Return [X, Y] of the center of cell containing provided text 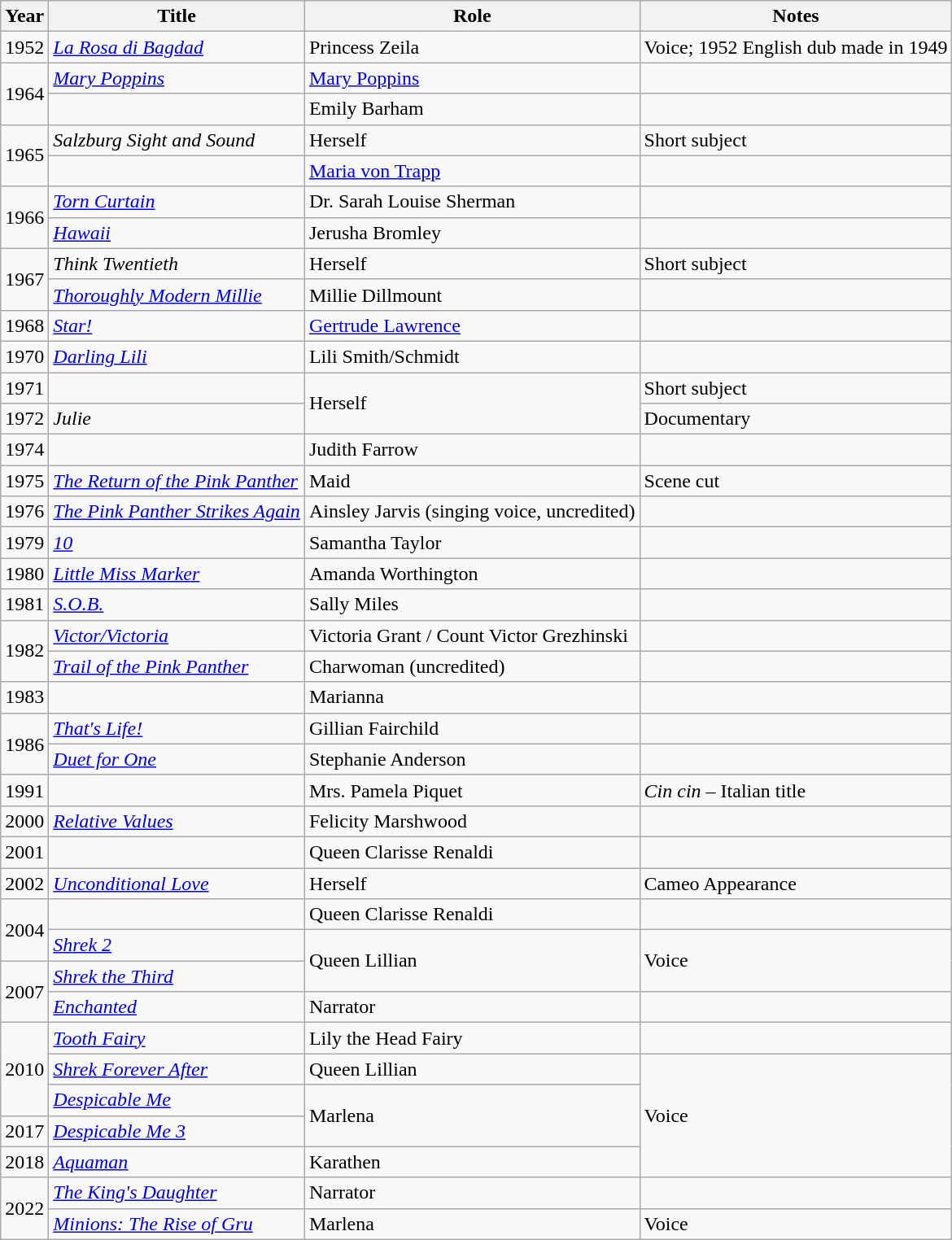
Felicity Marshwood [472, 821]
Samantha Taylor [472, 543]
Shrek 2 [177, 945]
Duet for One [177, 759]
Victoria Grant / Count Victor Grezhinski [472, 635]
Cameo Appearance [796, 883]
Maid [472, 481]
Lily the Head Fairy [472, 1038]
2017 [24, 1131]
2010 [24, 1069]
10 [177, 543]
S.O.B. [177, 605]
Marianna [472, 697]
Darling Lili [177, 356]
2007 [24, 992]
1972 [24, 419]
Relative Values [177, 821]
1965 [24, 155]
2004 [24, 930]
Shrek Forever After [177, 1069]
1981 [24, 605]
Ainsley Jarvis (singing voice, uncredited) [472, 512]
Maria von Trapp [472, 171]
Gillian Fairchild [472, 728]
Trail of the Pink Panther [177, 666]
Princess Zeila [472, 47]
Cin cin – Italian title [796, 790]
Title [177, 16]
Thoroughly Modern Millie [177, 295]
Judith Farrow [472, 450]
Gertrude Lawrence [472, 325]
1967 [24, 279]
Role [472, 16]
Amanda Worthington [472, 574]
2000 [24, 821]
2002 [24, 883]
Charwoman (uncredited) [472, 666]
Julie [177, 419]
Lili Smith/Schmidt [472, 356]
1991 [24, 790]
Victor/Victoria [177, 635]
1974 [24, 450]
Enchanted [177, 1007]
1983 [24, 697]
Little Miss Marker [177, 574]
1971 [24, 388]
1975 [24, 481]
1980 [24, 574]
Aquaman [177, 1162]
2001 [24, 852]
Emily Barham [472, 109]
1979 [24, 543]
Despicable Me 3 [177, 1131]
Torn Curtain [177, 202]
Scene cut [796, 481]
Jerusha Bromley [472, 233]
Shrek the Third [177, 976]
Year [24, 16]
Unconditional Love [177, 883]
Stephanie Anderson [472, 759]
Karathen [472, 1162]
Star! [177, 325]
The King's Daughter [177, 1193]
2022 [24, 1208]
The Return of the Pink Panther [177, 481]
That's Life! [177, 728]
Salzburg Sight and Sound [177, 140]
Voice; 1952 English dub made in 1949 [796, 47]
Hawaii [177, 233]
Mrs. Pamela Piquet [472, 790]
Minions: The Rise of Gru [177, 1224]
1968 [24, 325]
Think Twentieth [177, 264]
1982 [24, 651]
1966 [24, 217]
Dr. Sarah Louise Sherman [472, 202]
2018 [24, 1162]
The Pink Panther Strikes Again [177, 512]
Sally Miles [472, 605]
Tooth Fairy [177, 1038]
1986 [24, 744]
La Rosa di Bagdad [177, 47]
Documentary [796, 419]
1970 [24, 356]
Despicable Me [177, 1100]
1964 [24, 94]
1952 [24, 47]
1976 [24, 512]
Millie Dillmount [472, 295]
Notes [796, 16]
